Provide the (X, Y) coordinate of the cell's center where the given text is located.  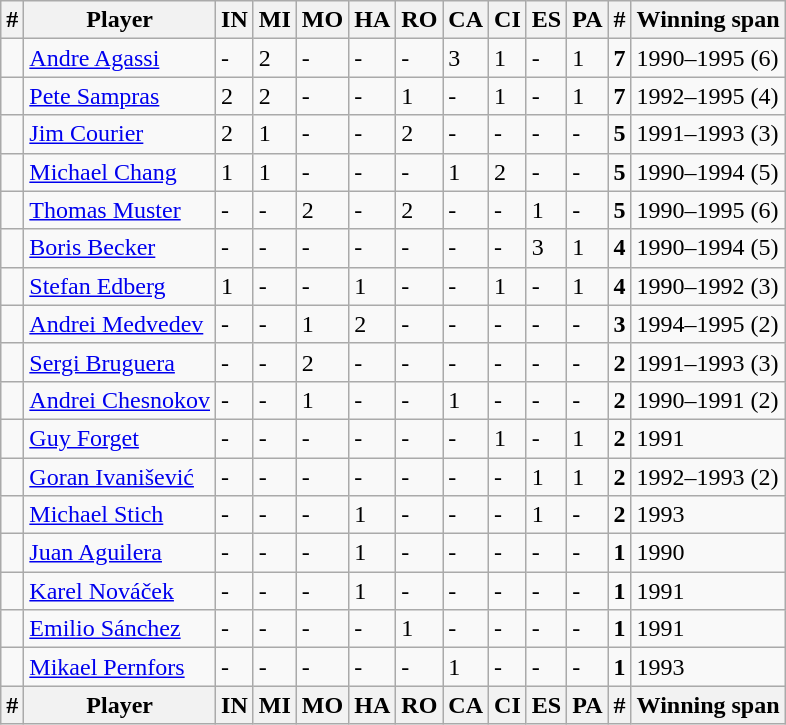
1994–1995 (2) (708, 324)
1990 (708, 553)
Thomas Muster (120, 210)
Emilio Sánchez (120, 629)
Mikael Pernfors (120, 667)
Karel Nováček (120, 591)
Juan Aguilera (120, 553)
Sergi Bruguera (120, 362)
Stefan Edberg (120, 286)
Andrei Chesnokov (120, 400)
Andrei Medvedev (120, 324)
1992–1993 (2) (708, 477)
Michael Stich (120, 515)
Pete Sampras (120, 96)
Jim Courier (120, 134)
1990–1991 (2) (708, 400)
Andre Agassi (120, 58)
Boris Becker (120, 248)
1992–1995 (4) (708, 96)
1990–1992 (3) (708, 286)
Michael Chang (120, 172)
Goran Ivanišević (120, 477)
Guy Forget (120, 438)
